Provide the (X, Y) coordinate of the cell's center where the given text is located.  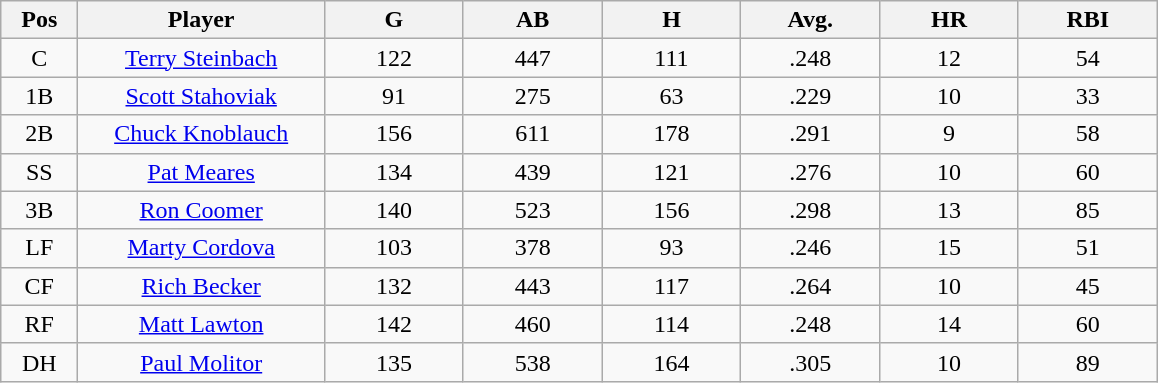
13 (950, 210)
85 (1088, 210)
93 (672, 248)
538 (532, 362)
.229 (810, 96)
142 (394, 324)
SS (40, 172)
Pos (40, 20)
14 (950, 324)
.246 (810, 248)
117 (672, 286)
135 (394, 362)
111 (672, 58)
Marty Cordova (202, 248)
Ron Coomer (202, 210)
15 (950, 248)
Pat Meares (202, 172)
Scott Stahoviak (202, 96)
122 (394, 58)
460 (532, 324)
.291 (810, 134)
443 (532, 286)
45 (1088, 286)
114 (672, 324)
132 (394, 286)
Rich Becker (202, 286)
C (40, 58)
178 (672, 134)
CF (40, 286)
12 (950, 58)
Paul Molitor (202, 362)
.276 (810, 172)
1B (40, 96)
134 (394, 172)
Terry Steinbach (202, 58)
H (672, 20)
AB (532, 20)
58 (1088, 134)
HR (950, 20)
91 (394, 96)
439 (532, 172)
LF (40, 248)
447 (532, 58)
54 (1088, 58)
Chuck Knoblauch (202, 134)
523 (532, 210)
378 (532, 248)
140 (394, 210)
RBI (1088, 20)
.298 (810, 210)
G (394, 20)
3B (40, 210)
.305 (810, 362)
611 (532, 134)
DH (40, 362)
275 (532, 96)
RF (40, 324)
33 (1088, 96)
89 (1088, 362)
Matt Lawton (202, 324)
63 (672, 96)
Player (202, 20)
Avg. (810, 20)
2B (40, 134)
9 (950, 134)
.264 (810, 286)
103 (394, 248)
121 (672, 172)
51 (1088, 248)
164 (672, 362)
